Provide the (X, Y) coordinate of the cell's center where the given text is located.  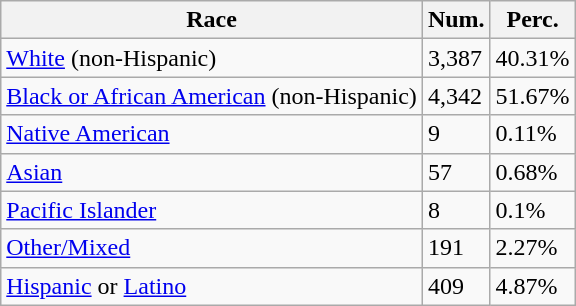
8 (456, 210)
White (non-Hispanic) (212, 58)
4,342 (456, 96)
9 (456, 134)
2.27% (532, 248)
40.31% (532, 58)
Pacific Islander (212, 210)
Num. (456, 20)
Native American (212, 134)
191 (456, 248)
51.67% (532, 96)
Other/Mixed (212, 248)
Perc. (532, 20)
4.87% (532, 286)
Black or African American (non-Hispanic) (212, 96)
0.1% (532, 210)
Race (212, 20)
0.68% (532, 172)
Hispanic or Latino (212, 286)
57 (456, 172)
409 (456, 286)
0.11% (532, 134)
Asian (212, 172)
3,387 (456, 58)
